Output the [x, y] coordinate of the center of the cell containing the given text.  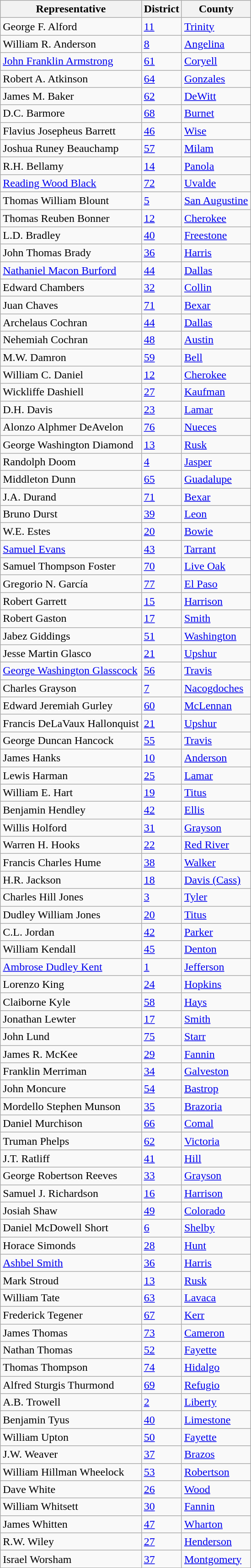
59 [161, 357]
76 [161, 427]
2 [161, 1402]
Robert A. Atkinson [71, 79]
J.A. Durand [71, 496]
Randolph Doom [71, 462]
6 [161, 1228]
Burnet [216, 113]
James M. Baker [71, 96]
Galveston [216, 1072]
Lorenzo King [71, 984]
Live Oak [216, 566]
51 [161, 636]
Jonathan Lewter [71, 1019]
73 [161, 1333]
Trinity [216, 27]
L.D. Bradley [71, 236]
Wharton [216, 1524]
Montgomery [216, 1559]
57 [161, 148]
Red River [216, 845]
William E. Hart [71, 793]
Joshua Runey Beauchamp [71, 148]
72 [161, 183]
J.W. Weaver [71, 1455]
Ambrose Dudley Kent [71, 967]
3 [161, 897]
James Hanks [71, 758]
Archelaus Cochran [71, 323]
A.B. Trowell [71, 1402]
69 [161, 1385]
George Washington Diamond [71, 444]
Victoria [216, 1141]
Bell [216, 357]
67 [161, 1315]
Starr [216, 1036]
Coryell [216, 61]
Nathan Thomas [71, 1350]
William Tate [71, 1298]
Refugio [216, 1385]
Bastrop [216, 1089]
Hill [216, 1158]
32 [161, 288]
7 [161, 688]
Robert Gaston [71, 619]
Wickliffe Dashiell [71, 392]
31 [161, 828]
Henderson [216, 1541]
Nueces [216, 427]
Jasper [216, 462]
El Paso [216, 584]
53 [161, 1472]
Thomas Reuben Bonner [71, 218]
H.R. Jackson [71, 880]
Claiborne Kyle [71, 1002]
William R. Anderson [71, 44]
Milam [216, 148]
County [216, 9]
Samuel Thompson Foster [71, 566]
District [161, 9]
68 [161, 113]
Tyler [216, 897]
54 [161, 1089]
Nathaniel Macon Burford [71, 270]
Nacogdoches [216, 688]
60 [161, 706]
John Franklin Armstrong [71, 61]
Jesse Martin Glasco [71, 653]
63 [161, 1298]
John Thomas Brady [71, 253]
38 [161, 862]
Mordello Stephen Munson [71, 1106]
1 [161, 967]
Nehemiah Cochran [71, 340]
Lavaca [216, 1298]
Anderson [216, 758]
Leon [216, 514]
William Kendall [71, 949]
8 [161, 44]
5 [161, 200]
D.C. Barmore [71, 113]
Tarrant [216, 549]
Uvalde [216, 183]
11 [161, 27]
Josiah Shaw [71, 1211]
Flavius Josepheus Barrett [71, 131]
Horace Simonds [71, 1245]
Hopkins [216, 984]
DeWitt [216, 96]
William Whitsett [71, 1507]
33 [161, 1176]
74 [161, 1368]
Wise [216, 131]
R.W. Wiley [71, 1541]
Charles Grayson [71, 688]
Brazos [216, 1455]
Hidalgo [216, 1368]
Francis DeLaVaux Hallonquist [71, 723]
George Robertson Reeves [71, 1176]
Benjamin Tyus [71, 1420]
Robert Garrett [71, 601]
58 [161, 1002]
Ellis [216, 810]
Kerr [216, 1315]
William Upton [71, 1437]
49 [161, 1211]
William Hillman Wheelock [71, 1472]
Thomas Thompson [71, 1368]
Samuel Evans [71, 549]
66 [161, 1124]
Parker [216, 932]
Collin [216, 288]
35 [161, 1106]
Colorado [216, 1211]
C.L. Jordan [71, 932]
George Washington Glasscock [71, 671]
Willis Holford [71, 828]
48 [161, 340]
14 [161, 166]
James R. McKee [71, 1054]
18 [161, 880]
Dave White [71, 1489]
William C. Daniel [71, 375]
4 [161, 462]
Franklin Merriman [71, 1072]
Bowie [216, 532]
Lewis Harman [71, 776]
56 [161, 671]
Bruno Durst [71, 514]
Washington [216, 636]
George F. Alford [71, 27]
39 [161, 514]
46 [161, 131]
Hunt [216, 1245]
15 [161, 601]
Israel Worsham [71, 1559]
70 [161, 566]
55 [161, 740]
Jefferson [216, 967]
50 [161, 1437]
Robertson [216, 1472]
Shelby [216, 1228]
Gregorio N. García [71, 584]
25 [161, 776]
30 [161, 1507]
29 [161, 1054]
R.H. Bellamy [71, 166]
Middleton Dunn [71, 479]
41 [161, 1158]
16 [161, 1193]
Benjamin Hendley [71, 810]
22 [161, 845]
Walker [216, 862]
10 [161, 758]
Panola [216, 166]
Mark Stroud [71, 1280]
Liberty [216, 1402]
Truman Phelps [71, 1141]
Hays [216, 1002]
Juan Chaves [71, 305]
64 [161, 79]
Limestone [216, 1420]
28 [161, 1245]
James Thomas [71, 1333]
McLennan [216, 706]
Austin [216, 340]
75 [161, 1036]
D.H. Davis [71, 410]
Gonzales [216, 79]
Thomas William Blount [71, 200]
43 [161, 549]
19 [161, 793]
Kaufman [216, 392]
San Augustine [216, 200]
Edward Chambers [71, 288]
Edward Jeremiah Gurley [71, 706]
Brazoria [216, 1106]
J.T. Ratliff [71, 1158]
77 [161, 584]
24 [161, 984]
Ashbel Smith [71, 1263]
34 [161, 1072]
Jabez Giddings [71, 636]
Wood [216, 1489]
Alfred Sturgis Thurmond [71, 1385]
Alonzo Alphmer DeAvelon [71, 427]
61 [161, 61]
Reading Wood Black [71, 183]
Daniel McDowell Short [71, 1228]
Angelina [216, 44]
Frederick Tegener [71, 1315]
Representative [71, 9]
M.W. Damron [71, 357]
Denton [216, 949]
John Lund [71, 1036]
45 [161, 949]
65 [161, 479]
Cameron [216, 1333]
Guadalupe [216, 479]
W.E. Estes [71, 532]
Charles Hill Jones [71, 897]
26 [161, 1489]
52 [161, 1350]
Francis Charles Hume [71, 862]
Warren H. Hooks [71, 845]
Davis (Cass) [216, 880]
Daniel Murchison [71, 1124]
Freestone [216, 236]
47 [161, 1524]
Samuel J. Richardson [71, 1193]
James Whitten [71, 1524]
Dudley William Jones [71, 915]
John Moncure [71, 1089]
Comal [216, 1124]
George Duncan Hancock [71, 740]
23 [161, 410]
